Search for the cell housing the specified text and yield its [X, Y] center coordinate. 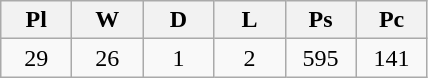
W [108, 20]
2 [250, 58]
L [250, 20]
29 [36, 58]
595 [320, 58]
Ps [320, 20]
Pc [392, 20]
26 [108, 58]
141 [392, 58]
Pl [36, 20]
D [178, 20]
1 [178, 58]
